Locate the cell with the specified text and output its [x, y] center coordinate. 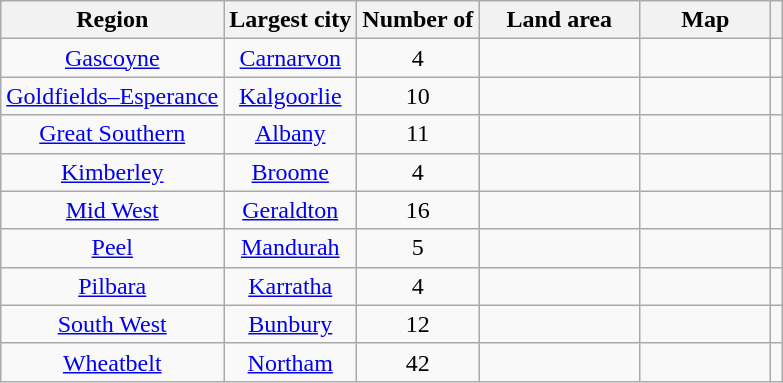
Gascoyne [112, 58]
42 [418, 362]
Goldfields–Esperance [112, 96]
Peel [112, 248]
16 [418, 210]
Number of [418, 20]
Mandurah [290, 248]
Region [112, 20]
South West [112, 324]
Pilbara [112, 286]
12 [418, 324]
11 [418, 134]
Broome [290, 172]
10 [418, 96]
5 [418, 248]
Albany [290, 134]
Geraldton [290, 210]
Kimberley [112, 172]
Map [706, 20]
Wheatbelt [112, 362]
Land area [560, 20]
Bunbury [290, 324]
Northam [290, 362]
Kalgoorlie [290, 96]
Mid West [112, 210]
Carnarvon [290, 58]
Karratha [290, 286]
Great Southern [112, 134]
Largest city [290, 20]
